Search for the cell housing the specified text and yield its (X, Y) center coordinate. 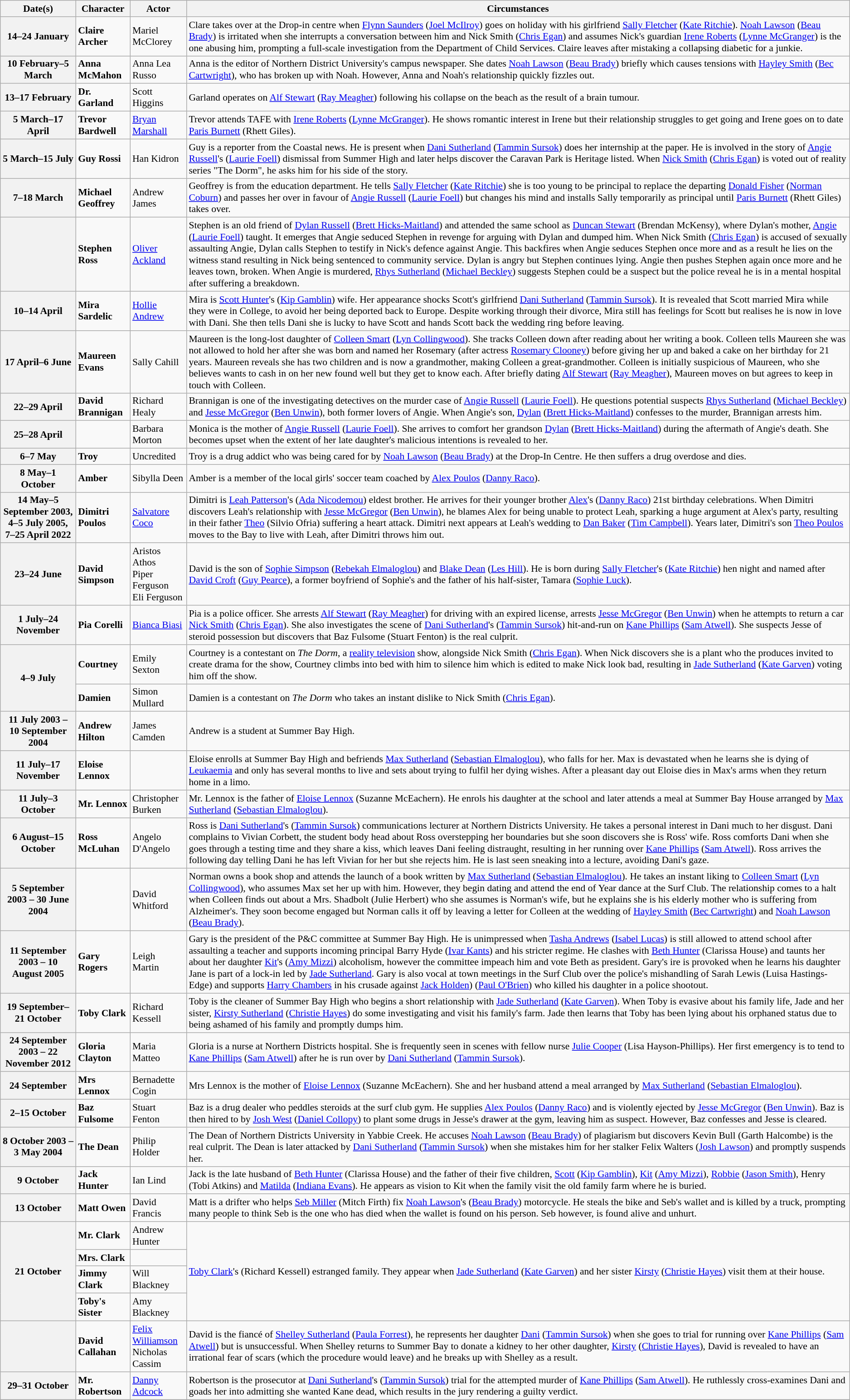
Stuart Fenton (158, 1114)
Circumstances (518, 9)
14–24 January (38, 36)
Trevor Bardwell (103, 125)
9 October (38, 1180)
Bryan Marshall (158, 125)
Salvatore Coco (158, 517)
29–31 October (38, 1386)
1 July–24 November (38, 625)
5 September 2003 – 30 June 2004 (38, 900)
Courtney (103, 664)
Ross McLuhan (103, 843)
19 September–21 October (38, 1013)
7–18 March (38, 198)
Bianca Biasi (158, 625)
The Dean (103, 1147)
11 July–3 October (38, 804)
Emily Sexton (158, 664)
Angelo D'Angelo (158, 843)
25–28 April (38, 435)
Ian Lind (158, 1180)
10–14 April (38, 311)
8 October 2003 – 3 May 2004 (38, 1147)
Pia Corelli (103, 625)
David Whitford (158, 900)
Maureen Evans (103, 362)
24 September (38, 1086)
21 October (38, 1271)
Mrs. Clark (103, 1258)
Andrew Hunter (158, 1236)
13 October (38, 1208)
Sally Cahill (158, 362)
Mrs Lennox (103, 1086)
13–17 February (38, 98)
10 February–5 March (38, 70)
David Francis (158, 1208)
Troy is a drug addict who was being cared for by Noah Lawson (Beau Brady) at the Drop-In Centre. He then suffers a drug overdose and dies. (518, 457)
Damien is a contestant on The Dorm who takes an instant dislike to Nick Smith (Chris Egan). (518, 698)
23–24 June (38, 574)
Felix WilliamsonNicholas Cassim (158, 1347)
8 May–1 October (38, 478)
Gloria Clayton (103, 1052)
Han Kidron (158, 159)
Eloise Lennox (103, 770)
Jimmy Clark (103, 1279)
5 March–15 July (38, 159)
Andrew Hilton (103, 731)
2–15 October (38, 1114)
Claire Archer (103, 36)
Stephen Ross (103, 255)
David Brannigan (103, 407)
Amber is a member of the local girls' soccer team coached by Alex Poulos (Danny Raco). (518, 478)
Andrew is a student at Summer Bay High. (518, 731)
Christopher Burken (158, 804)
James Camden (158, 731)
11 July–17 November (38, 770)
6 August–15 October (38, 843)
Richard Kessell (158, 1013)
Actor (158, 9)
Jack Hunter (103, 1180)
Baz Fulsome (103, 1114)
Character (103, 9)
Uncredited (158, 457)
Mr. Lennox (103, 804)
Dr. Garland (103, 98)
Hollie Andrew (158, 311)
24 September 2003 – 22 November 2012 (38, 1052)
Aristos AthosPiper FergusonEli Ferguson (158, 574)
Garland operates on Alf Stewart (Ray Meagher) following his collapse on the beach as the result of a brain tumour. (518, 98)
14 May–5 September 2003,4–5 July 2005, 7–25 April 2022 (38, 517)
David Callahan (103, 1347)
Damien (103, 698)
Sibylla Deen (158, 478)
11 September 2003 – 10 August 2005 (38, 962)
Richard Healy (158, 407)
David Simpson (103, 574)
Maria Matteo (158, 1052)
Gary Rogers (103, 962)
22–29 April (38, 407)
Mr. Robertson (103, 1386)
Simon Mullard (158, 698)
6–7 May (38, 457)
Date(s) (38, 9)
Toby Clark (103, 1013)
4–9 July (38, 678)
5 March–17 April (38, 125)
Danny Adcock (158, 1386)
Troy (103, 457)
Will Blackney (158, 1279)
Mr. Clark (103, 1236)
Matt Owen (103, 1208)
17 April–6 June (38, 362)
Michael Geoffrey (103, 198)
Anna McMahon (103, 70)
Mariel McClorey (158, 36)
Oliver Ackland (158, 255)
Andrew James (158, 198)
Toby's Sister (103, 1308)
Scott Higgins (158, 98)
Amy Blackney (158, 1308)
Bernadette Cogin (158, 1086)
Barbara Morton (158, 435)
Mrs Lennox is the mother of Eloise Lennox (Suzanne McEachern). She and her husband attend a meal arranged by Max Sutherland (Sebastian Elmaloglou). (518, 1086)
Guy Rossi (103, 159)
Leigh Martin (158, 962)
Anna Lea Russo (158, 70)
Dimitri Poulos (103, 517)
11 July 2003 – 10 September 2004 (38, 731)
Philip Holder (158, 1147)
Mira Sardelic (103, 311)
Amber (103, 478)
